Provide the (X, Y) coordinate of the cell's center where the given text is located.  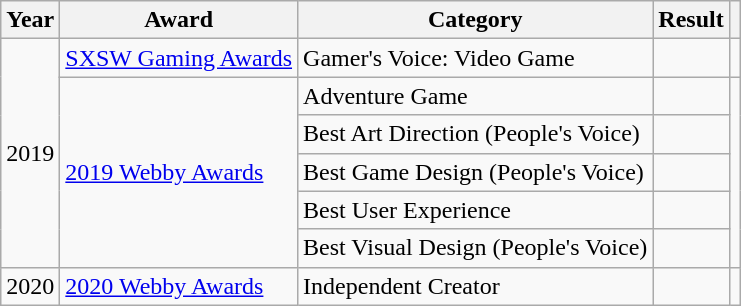
Independent Creator (476, 286)
Best Game Design (People's Voice) (476, 172)
2020 Webby Awards (179, 286)
Result (691, 20)
Year (30, 20)
Gamer's Voice: Video Game (476, 58)
Best Visual Design (People's Voice) (476, 248)
2020 (30, 286)
Adventure Game (476, 96)
2019 (30, 153)
Award (179, 20)
Category (476, 20)
Best User Experience (476, 210)
Best Art Direction (People's Voice) (476, 134)
2019 Webby Awards (179, 172)
SXSW Gaming Awards (179, 58)
